Extract the [x, y] coordinate from the center of the cell holding the provided text.  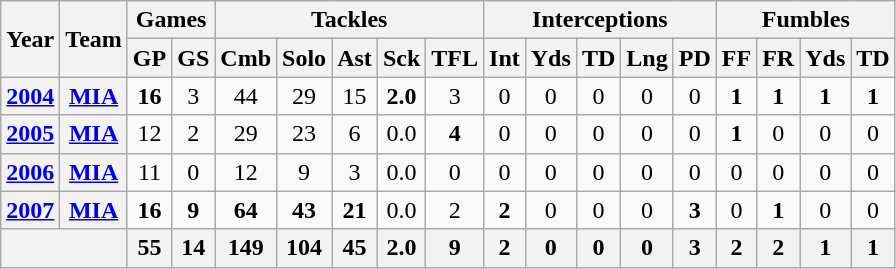
2006 [30, 172]
104 [304, 248]
14 [194, 248]
55 [149, 248]
45 [355, 248]
64 [246, 210]
Games [170, 20]
43 [304, 210]
Int [505, 58]
FR [778, 58]
PD [694, 58]
4 [455, 134]
Solo [304, 58]
Interceptions [600, 20]
2007 [30, 210]
Fumbles [806, 20]
Tackles [350, 20]
2004 [30, 96]
21 [355, 210]
Cmb [246, 58]
GP [149, 58]
6 [355, 134]
FF [736, 58]
149 [246, 248]
Team [94, 39]
Lng [647, 58]
2005 [30, 134]
Year [30, 39]
TFL [455, 58]
Ast [355, 58]
44 [246, 96]
11 [149, 172]
Sck [401, 58]
15 [355, 96]
GS [194, 58]
23 [304, 134]
